Provide the [x, y] coordinate of the cell's center where the given text is located.  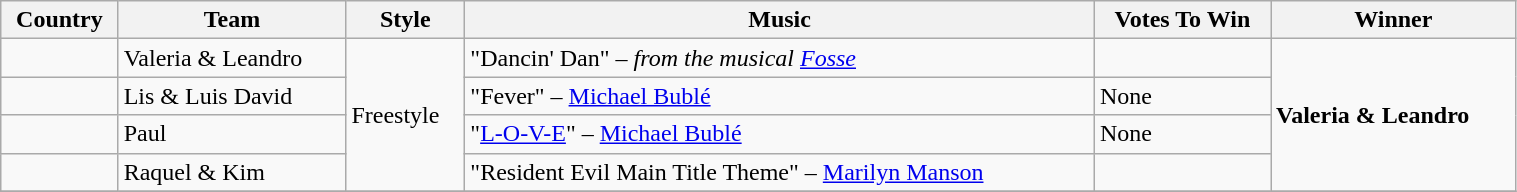
Country [60, 20]
Votes To Win [1182, 20]
Style [406, 20]
"Resident Evil Main Title Theme" – Marilyn Manson [780, 172]
Winner [1393, 20]
Lis & Luis David [232, 96]
Raquel & Kim [232, 172]
Music [780, 20]
"Dancin' Dan" – from the musical Fosse [780, 58]
"L-O-V-E" – Michael Bublé [780, 134]
"Fever" – Michael Bublé [780, 96]
Team [232, 20]
Freestyle [406, 115]
Paul [232, 134]
